Return (x, y) of the center of cell containing provided text 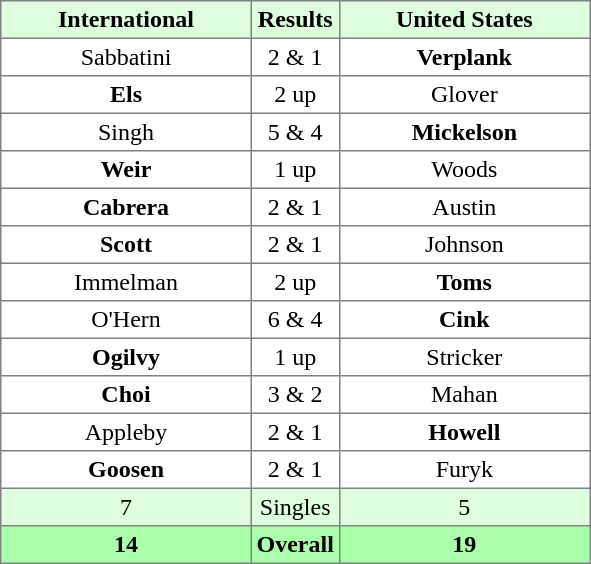
7 (126, 507)
Els (126, 95)
United States (464, 20)
5 & 4 (295, 132)
Cabrera (126, 207)
O'Hern (126, 320)
Singh (126, 132)
Weir (126, 170)
Immelman (126, 282)
Appleby (126, 432)
Glover (464, 95)
Howell (464, 432)
Choi (126, 395)
Austin (464, 207)
6 & 4 (295, 320)
Mickelson (464, 132)
3 & 2 (295, 395)
Overall (295, 545)
Woods (464, 170)
Results (295, 20)
Ogilvy (126, 357)
International (126, 20)
Mahan (464, 395)
19 (464, 545)
Johnson (464, 245)
Scott (126, 245)
Verplank (464, 57)
Cink (464, 320)
Furyk (464, 470)
Singles (295, 507)
Sabbatini (126, 57)
Stricker (464, 357)
Goosen (126, 470)
14 (126, 545)
Toms (464, 282)
5 (464, 507)
